Output the (x, y) coordinate of the center of the cell containing the given text.  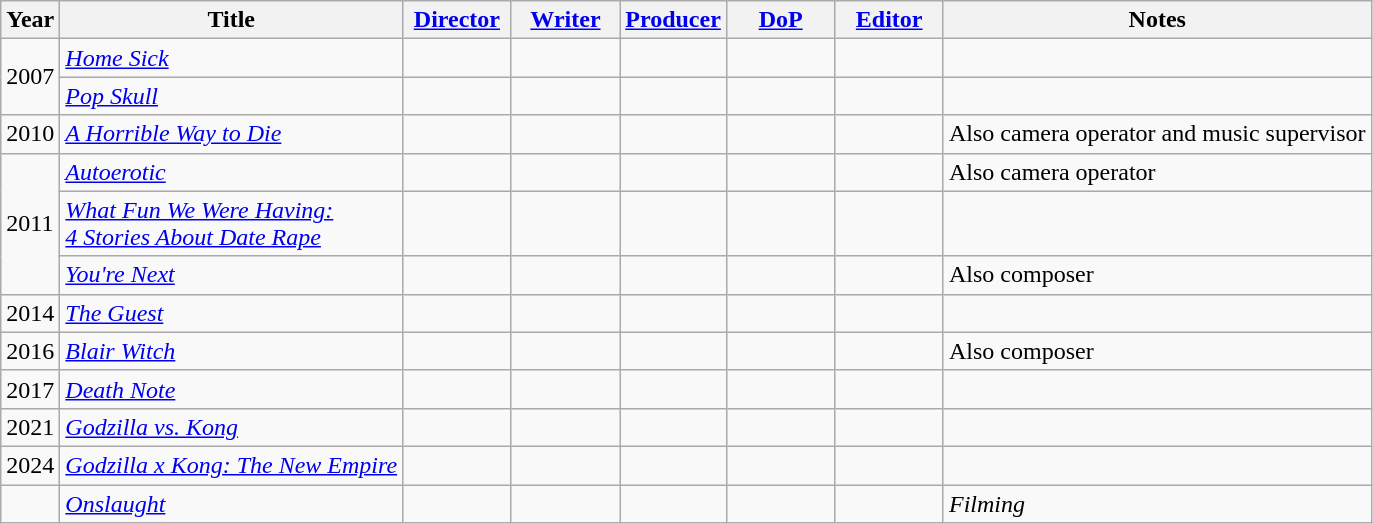
Home Sick (232, 58)
2007 (30, 77)
You're Next (232, 275)
Filming (1157, 503)
Pop Skull (232, 96)
Onslaught (232, 503)
Godzilla vs. Kong (232, 427)
Writer (566, 20)
Death Note (232, 389)
Year (30, 20)
Also camera operator (1157, 172)
2021 (30, 427)
Editor (890, 20)
The Guest (232, 313)
2024 (30, 465)
Autoerotic (232, 172)
DoP (780, 20)
Godzilla x Kong: The New Empire (232, 465)
2016 (30, 351)
Producer (674, 20)
2017 (30, 389)
Title (232, 20)
2011 (30, 224)
What Fun We Were Having:4 Stories About Date Rape (232, 224)
Also camera operator and music supervisor (1157, 134)
2010 (30, 134)
Director (458, 20)
A Horrible Way to Die (232, 134)
Blair Witch (232, 351)
2014 (30, 313)
Notes (1157, 20)
